Locate the cell with the specified text and output its (x, y) center coordinate. 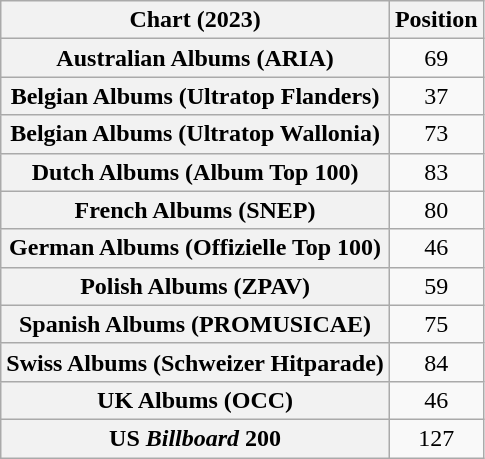
Swiss Albums (Schweizer Hitparade) (196, 362)
75 (436, 324)
Dutch Albums (Album Top 100) (196, 172)
83 (436, 172)
Polish Albums (ZPAV) (196, 286)
84 (436, 362)
Spanish Albums (PROMUSICAE) (196, 324)
37 (436, 96)
Belgian Albums (Ultratop Wallonia) (196, 134)
Chart (2023) (196, 20)
59 (436, 286)
69 (436, 58)
Australian Albums (ARIA) (196, 58)
Belgian Albums (Ultratop Flanders) (196, 96)
US Billboard 200 (196, 438)
80 (436, 210)
French Albums (SNEP) (196, 210)
German Albums (Offizielle Top 100) (196, 248)
73 (436, 134)
127 (436, 438)
Position (436, 20)
UK Albums (OCC) (196, 400)
